Provide the (X, Y) coordinate of the cell's center where the given text is located.  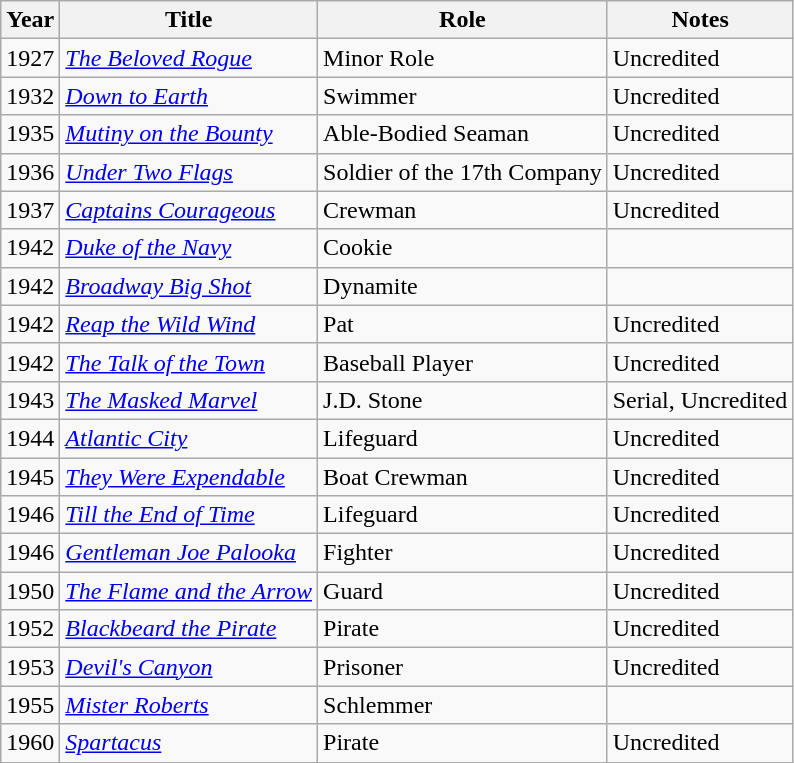
Under Two Flags (189, 172)
Dynamite (463, 286)
Blackbeard the Pirate (189, 629)
Boat Crewman (463, 477)
Broadway Big Shot (189, 286)
1936 (30, 172)
Reap the Wild Wind (189, 324)
1953 (30, 667)
Role (463, 20)
Fighter (463, 553)
Able-Bodied Seaman (463, 134)
Devil's Canyon (189, 667)
Serial, Uncredited (700, 400)
The Flame and the Arrow (189, 591)
Mister Roberts (189, 705)
J.D. Stone (463, 400)
Spartacus (189, 743)
The Beloved Rogue (189, 58)
Atlantic City (189, 438)
Down to Earth (189, 96)
Crewman (463, 210)
The Talk of the Town (189, 362)
1945 (30, 477)
Captains Courageous (189, 210)
Pat (463, 324)
Gentleman Joe Palooka (189, 553)
1927 (30, 58)
Title (189, 20)
1960 (30, 743)
Schlemmer (463, 705)
1950 (30, 591)
Minor Role (463, 58)
1952 (30, 629)
Prisoner (463, 667)
Till the End of Time (189, 515)
The Masked Marvel (189, 400)
Swimmer (463, 96)
Mutiny on the Bounty (189, 134)
1944 (30, 438)
1943 (30, 400)
1955 (30, 705)
They Were Expendable (189, 477)
1935 (30, 134)
Cookie (463, 248)
Notes (700, 20)
Baseball Player (463, 362)
Soldier of the 17th Company (463, 172)
Guard (463, 591)
1932 (30, 96)
1937 (30, 210)
Duke of the Navy (189, 248)
Year (30, 20)
